Pinpoint the cell where the given text exists, returning its (X, Y) midpoint coordinate. 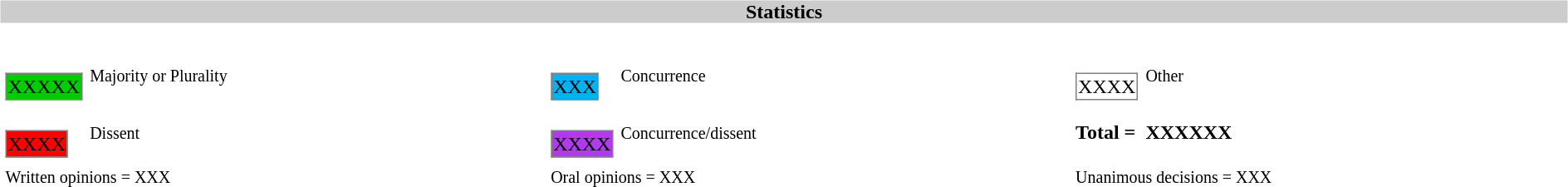
Concurrence (844, 76)
Majority or Plurality (316, 76)
Other (1354, 76)
Statistics (784, 12)
Total = (1106, 132)
Dissent (316, 132)
Concurrence/dissent (844, 132)
XXXXXX (1354, 132)
